Capture the cell that displays the provided text and extract its (x, y) central coordinate. 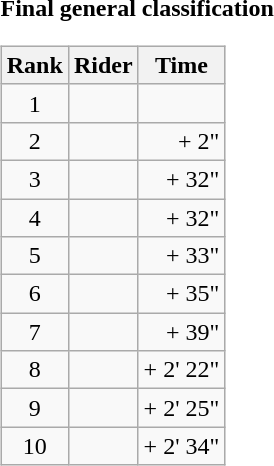
Rank (34, 65)
7 (34, 332)
4 (34, 217)
1 (34, 103)
5 (34, 256)
+ 2" (182, 141)
+ 39" (182, 332)
+ 35" (182, 294)
9 (34, 408)
10 (34, 446)
3 (34, 179)
2 (34, 141)
6 (34, 294)
Time (182, 65)
+ 2' 22" (182, 370)
Rider (103, 65)
+ 33" (182, 256)
+ 2' 34" (182, 446)
8 (34, 370)
+ 2' 25" (182, 408)
